Capture the cell that displays the provided text and extract its [X, Y] central coordinate. 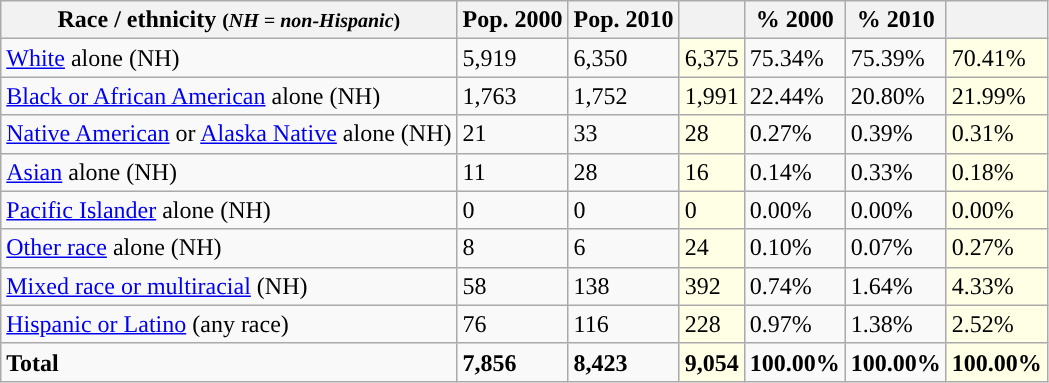
6,375 [712, 58]
33 [624, 134]
4.33% [996, 286]
% 2010 [896, 20]
0.33% [896, 172]
138 [624, 286]
Asian alone (NH) [229, 172]
0.74% [794, 286]
20.80% [896, 96]
Mixed race or multiracial (NH) [229, 286]
0.14% [794, 172]
16 [712, 172]
6,350 [624, 58]
0.18% [996, 172]
21 [512, 134]
1,763 [512, 96]
70.41% [996, 58]
75.39% [896, 58]
0.10% [794, 248]
11 [512, 172]
116 [624, 324]
22.44% [794, 96]
2.52% [996, 324]
Pop. 2010 [624, 20]
Race / ethnicity (NH = non-Hispanic) [229, 20]
White alone (NH) [229, 58]
392 [712, 286]
0.39% [896, 134]
5,919 [512, 58]
7,856 [512, 362]
Hispanic or Latino (any race) [229, 324]
8,423 [624, 362]
75.34% [794, 58]
76 [512, 324]
8 [512, 248]
Pacific Islander alone (NH) [229, 210]
Pop. 2000 [512, 20]
Native American or Alaska Native alone (NH) [229, 134]
1.64% [896, 286]
% 2000 [794, 20]
0.97% [794, 324]
1.38% [896, 324]
0.31% [996, 134]
Other race alone (NH) [229, 248]
228 [712, 324]
6 [624, 248]
Black or African American alone (NH) [229, 96]
1,991 [712, 96]
0.07% [896, 248]
24 [712, 248]
1,752 [624, 96]
Total [229, 362]
58 [512, 286]
21.99% [996, 96]
9,054 [712, 362]
